From the cell containing the given text, extract its center point as [x, y] coordinate. 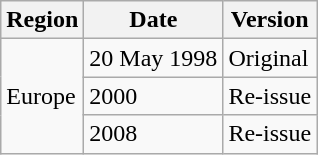
Date [154, 20]
20 May 1998 [154, 58]
Region [42, 20]
2000 [154, 96]
Version [270, 20]
2008 [154, 134]
Europe [42, 96]
Original [270, 58]
